Extract the (x, y) coordinate from the center of the cell holding the provided text.  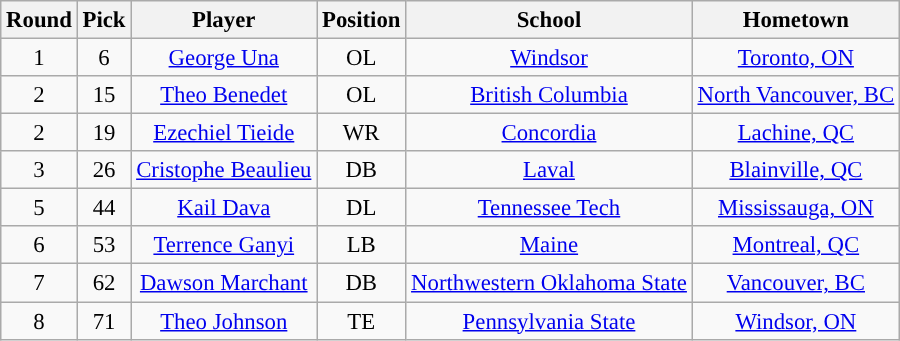
44 (104, 208)
Position (362, 20)
Vancouver, BC (796, 283)
Cristophe Beaulieu (224, 170)
1 (39, 58)
Windsor, ON (796, 321)
Concordia (549, 133)
Northwestern Oklahoma State (549, 283)
Maine (549, 245)
Kail Dava (224, 208)
Dawson Marchant (224, 283)
Theo Johnson (224, 321)
WR (362, 133)
8 (39, 321)
LB (362, 245)
62 (104, 283)
26 (104, 170)
British Columbia (549, 95)
Toronto, ON (796, 58)
Windsor (549, 58)
19 (104, 133)
Terrence Ganyi (224, 245)
Pennsylvania State (549, 321)
Montreal, QC (796, 245)
DL (362, 208)
53 (104, 245)
George Una (224, 58)
Theo Benedet (224, 95)
TE (362, 321)
Mississauga, ON (796, 208)
School (549, 20)
3 (39, 170)
71 (104, 321)
15 (104, 95)
Ezechiel Tieide (224, 133)
Blainville, QC (796, 170)
Player (224, 20)
Hometown (796, 20)
Lachine, QC (796, 133)
Laval (549, 170)
Pick (104, 20)
Round (39, 20)
Tennessee Tech (549, 208)
North Vancouver, BC (796, 95)
5 (39, 208)
7 (39, 283)
